From the cell containing the given text, extract its center point as [x, y] coordinate. 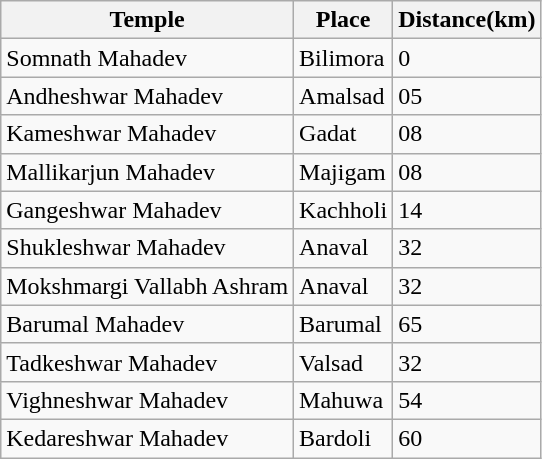
Mahuwa [344, 400]
Majigam [344, 172]
Shukleshwar Mahadev [148, 248]
Tadkeshwar Mahadev [148, 362]
Valsad [344, 362]
Amalsad [344, 96]
65 [467, 324]
Mokshmargi Vallabh Ashram [148, 286]
Temple [148, 20]
Kedareshwar Mahadev [148, 438]
54 [467, 400]
05 [467, 96]
Kameshwar Mahadev [148, 134]
Gangeshwar Mahadev [148, 210]
Distance(km) [467, 20]
0 [467, 58]
14 [467, 210]
Place [344, 20]
Bardoli [344, 438]
Andheshwar Mahadev [148, 96]
Kachholi [344, 210]
Barumal Mahadev [148, 324]
Mallikarjun Mahadev [148, 172]
Bilimora [344, 58]
Vighneshwar Mahadev [148, 400]
Gadat [344, 134]
60 [467, 438]
Barumal [344, 324]
Somnath Mahadev [148, 58]
